Locate the cell with the specified text and output its (x, y) center coordinate. 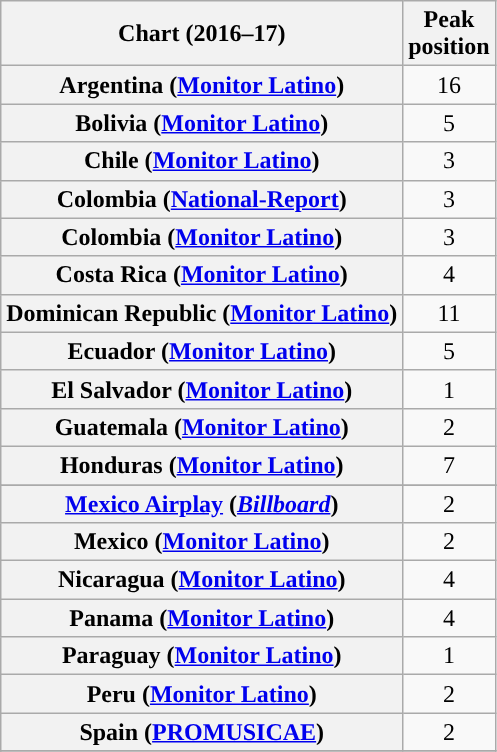
Panama (Monitor Latino) (202, 618)
Honduras (Monitor Latino) (202, 465)
Paraguay (Monitor Latino) (202, 656)
Mexico Airplay (Billboard) (202, 503)
El Salvador (Monitor Latino) (202, 389)
Colombia (National-Report) (202, 199)
Bolivia (Monitor Latino) (202, 123)
11 (449, 313)
Spain (PROMUSICAE) (202, 732)
Ecuador (Monitor Latino) (202, 351)
Nicaragua (Monitor Latino) (202, 580)
Dominican Republic (Monitor Latino) (202, 313)
Costa Rica (Monitor Latino) (202, 275)
Guatemala (Monitor Latino) (202, 427)
Chart (2016–17) (202, 34)
Peakposition (449, 34)
16 (449, 85)
7 (449, 465)
Peru (Monitor Latino) (202, 694)
Chile (Monitor Latino) (202, 161)
Mexico (Monitor Latino) (202, 542)
Argentina (Monitor Latino) (202, 85)
Colombia (Monitor Latino) (202, 237)
